Provide the (x, y) coordinate of the cell's center where the given text is located.  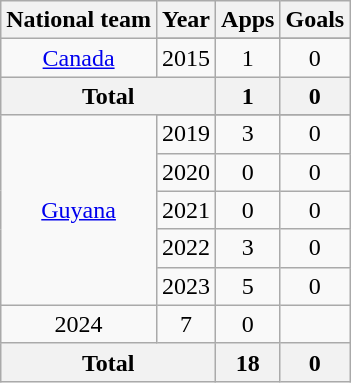
Goals (315, 20)
National team (79, 20)
2015 (186, 58)
Year (186, 20)
5 (248, 286)
Apps (248, 20)
7 (186, 324)
Canada (79, 58)
2020 (186, 172)
2019 (186, 134)
Guyana (79, 210)
2021 (186, 210)
2022 (186, 248)
18 (248, 362)
2023 (186, 286)
2024 (79, 324)
